For the text-containing cell, return its midpoint in (X, Y) coordinate format. 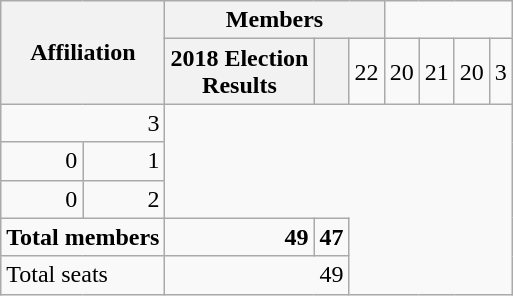
2 (124, 199)
Total members (83, 237)
1 (124, 161)
21 (436, 72)
47 (332, 237)
22 (366, 72)
Affiliation (83, 52)
Members (274, 20)
2018 ElectionResults (240, 72)
Total seats (83, 275)
